For the text-containing cell, return its midpoint in (X, Y) coordinate format. 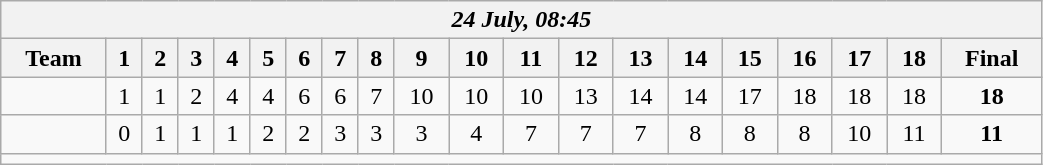
5 (268, 58)
24 July, 08:45 (522, 20)
12 (586, 58)
9 (422, 58)
16 (804, 58)
Team (54, 58)
Final (992, 58)
15 (750, 58)
0 (124, 134)
